Extract the (x, y) coordinate from the center of the cell holding the provided text.  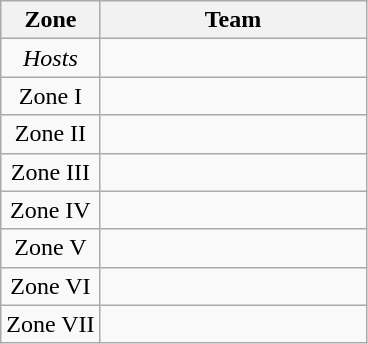
Zone III (50, 172)
Team (233, 20)
Zone II (50, 134)
Zone V (50, 248)
Zone (50, 20)
Zone IV (50, 210)
Hosts (50, 58)
Zone VII (50, 324)
Zone VI (50, 286)
Zone I (50, 96)
